Return [x, y] of the center of cell containing provided text 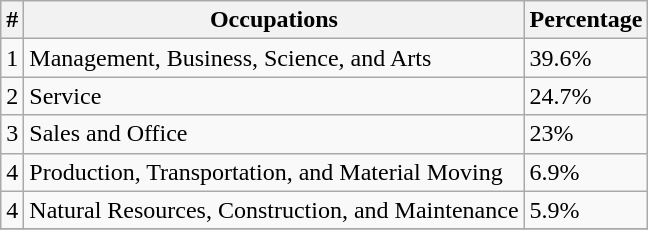
1 [12, 58]
5.9% [586, 210]
Sales and Office [274, 134]
Natural Resources, Construction, and Maintenance [274, 210]
23% [586, 134]
Management, Business, Science, and Arts [274, 58]
Percentage [586, 20]
24.7% [586, 96]
3 [12, 134]
Service [274, 96]
# [12, 20]
2 [12, 96]
6.9% [586, 172]
39.6% [586, 58]
Production, Transportation, and Material Moving [274, 172]
Occupations [274, 20]
